Provide the [x, y] coordinate of the cell's center where the given text is located.  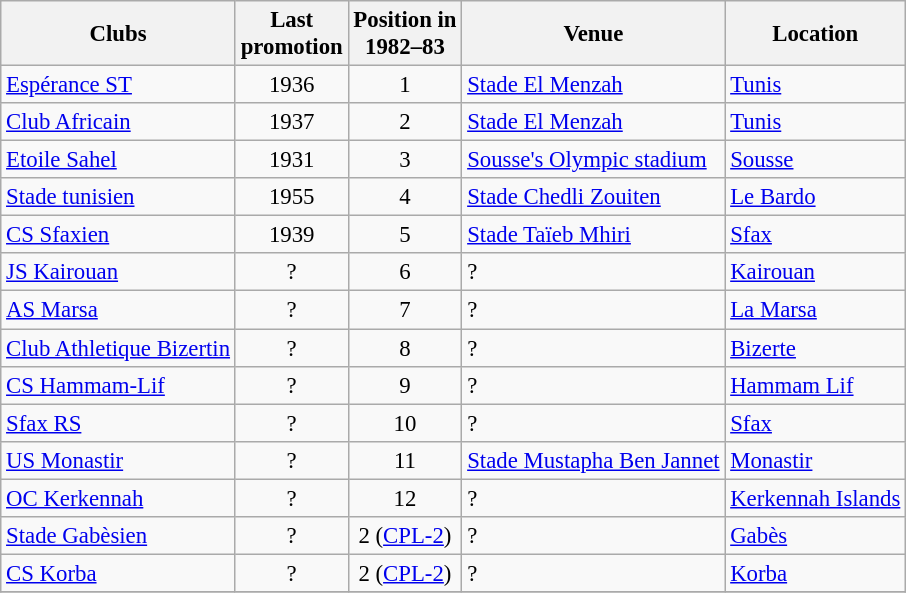
Stade Mustapha Ben Jannet [594, 460]
Monastir [816, 460]
Kairouan [816, 273]
Bizerte [816, 348]
Stade tunisien [118, 197]
JS Kairouan [118, 273]
1936 [292, 85]
Clubs [118, 34]
Location [816, 34]
Korba [816, 573]
3 [405, 160]
Espérance ST [118, 85]
1955 [292, 197]
US Monastir [118, 460]
8 [405, 348]
OC Kerkennah [118, 498]
6 [405, 273]
Sousse [816, 160]
Stade Taïeb Mhiri [594, 235]
Le Bardo [816, 197]
AS Marsa [118, 310]
1937 [292, 122]
1939 [292, 235]
12 [405, 498]
Etoile Sahel [118, 160]
Last promotion [292, 34]
Stade Chedli Zouiten [594, 197]
7 [405, 310]
La Marsa [816, 310]
5 [405, 235]
4 [405, 197]
Venue [594, 34]
Gabès [816, 536]
CS Hammam-Lif [118, 385]
Stade Gabèsien [118, 536]
CS Sfaxien [118, 235]
10 [405, 423]
2 [405, 122]
1 [405, 85]
Position in1982–83 [405, 34]
Sousse's Olympic stadium [594, 160]
1931 [292, 160]
CS Korba [118, 573]
Club Athletique Bizertin [118, 348]
Hammam Lif [816, 385]
11 [405, 460]
9 [405, 385]
Club Africain [118, 122]
Kerkennah Islands [816, 498]
Sfax RS [118, 423]
